Search for the cell housing the specified text and yield its [x, y] center coordinate. 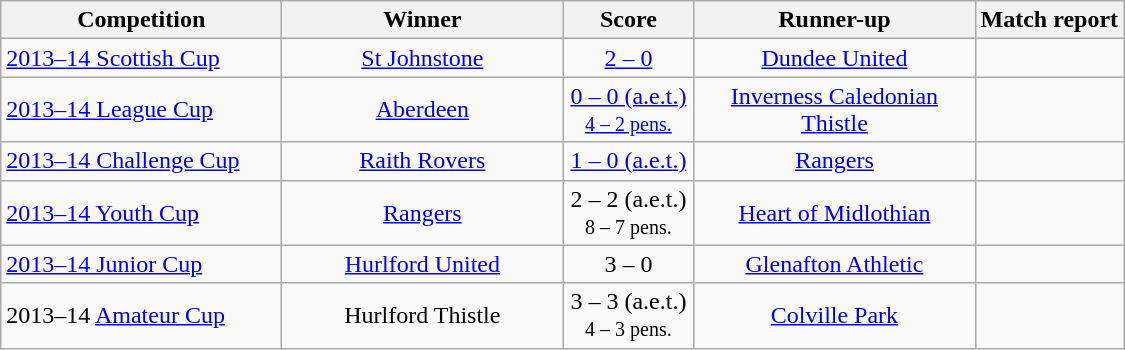
2013–14 Scottish Cup [142, 58]
Hurlford Thistle [422, 316]
2 – 0 [628, 58]
Winner [422, 20]
Raith Rovers [422, 161]
Runner-up [834, 20]
3 – 3 (a.e.t.)4 – 3 pens. [628, 316]
2 – 2 (a.e.t.)8 – 7 pens. [628, 212]
Hurlford United [422, 264]
Competition [142, 20]
3 – 0 [628, 264]
2013–14 Challenge Cup [142, 161]
Glenafton Athletic [834, 264]
Score [628, 20]
2013–14 Amateur Cup [142, 316]
Colville Park [834, 316]
Match report [1050, 20]
0 – 0 (a.e.t.)4 – 2 pens. [628, 110]
2013–14 Youth Cup [142, 212]
Dundee United [834, 58]
1 – 0 (a.e.t.) [628, 161]
St Johnstone [422, 58]
Inverness Caledonian Thistle [834, 110]
Aberdeen [422, 110]
2013–14 Junior Cup [142, 264]
2013–14 League Cup [142, 110]
Heart of Midlothian [834, 212]
